From the cell containing the given text, extract its center point as (X, Y) coordinate. 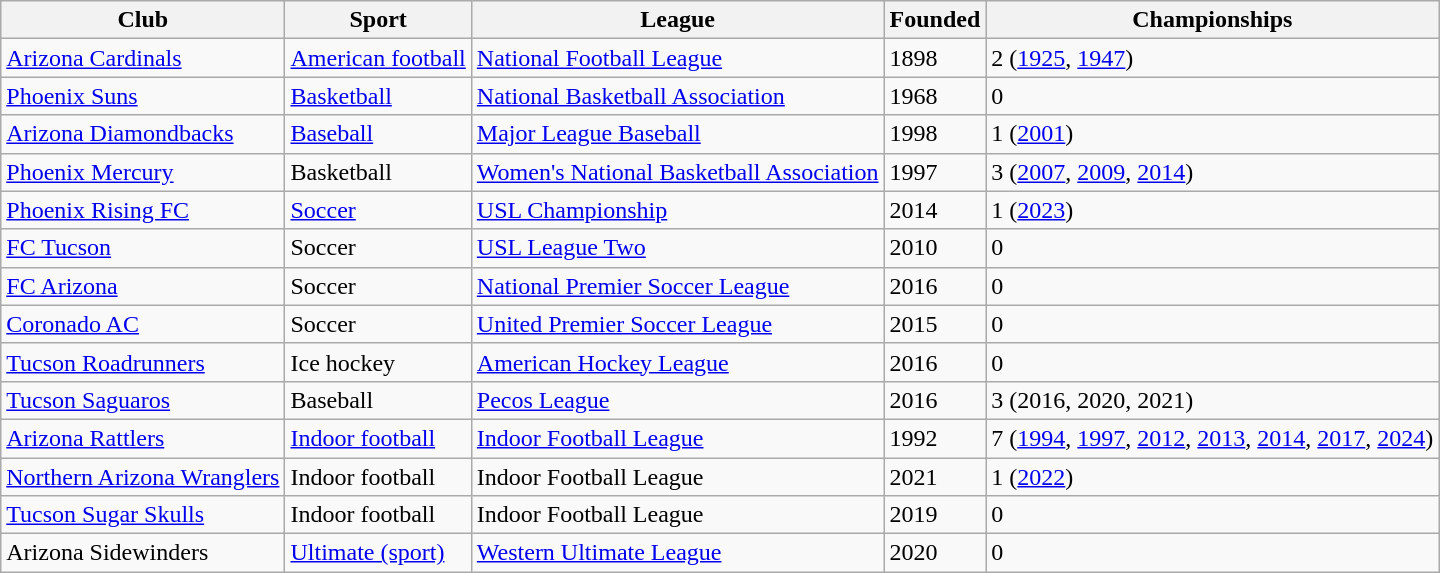
1968 (935, 96)
United Premier Soccer League (678, 324)
2020 (935, 553)
National Football League (678, 58)
1997 (935, 172)
FC Arizona (143, 286)
American Hockey League (678, 362)
National Basketball Association (678, 96)
2015 (935, 324)
American football (378, 58)
1 (2023) (1212, 210)
Major League Baseball (678, 134)
Arizona Sidewinders (143, 553)
Phoenix Rising FC (143, 210)
3 (2016, 2020, 2021) (1212, 400)
Club (143, 20)
Ultimate (sport) (378, 553)
2021 (935, 477)
7 (1994, 1997, 2012, 2013, 2014, 2017, 2024) (1212, 438)
USL Championship (678, 210)
League (678, 20)
Ice hockey (378, 362)
2010 (935, 248)
Arizona Diamondbacks (143, 134)
Coronado AC (143, 324)
USL League Two (678, 248)
2 (1925, 1947) (1212, 58)
Women's National Basketball Association (678, 172)
2019 (935, 515)
Phoenix Mercury (143, 172)
1 (2022) (1212, 477)
Arizona Rattlers (143, 438)
Pecos League (678, 400)
1 (2001) (1212, 134)
3 (2007, 2009, 2014) (1212, 172)
Arizona Cardinals (143, 58)
1898 (935, 58)
Tucson Saguaros (143, 400)
National Premier Soccer League (678, 286)
FC Tucson (143, 248)
Founded (935, 20)
1992 (935, 438)
Tucson Sugar Skulls (143, 515)
Northern Arizona Wranglers (143, 477)
1998 (935, 134)
Tucson Roadrunners (143, 362)
Phoenix Suns (143, 96)
Western Ultimate League (678, 553)
Championships (1212, 20)
2014 (935, 210)
Sport (378, 20)
